Return the (X, Y) coordinate for the center point of the cell that contains the specified text.  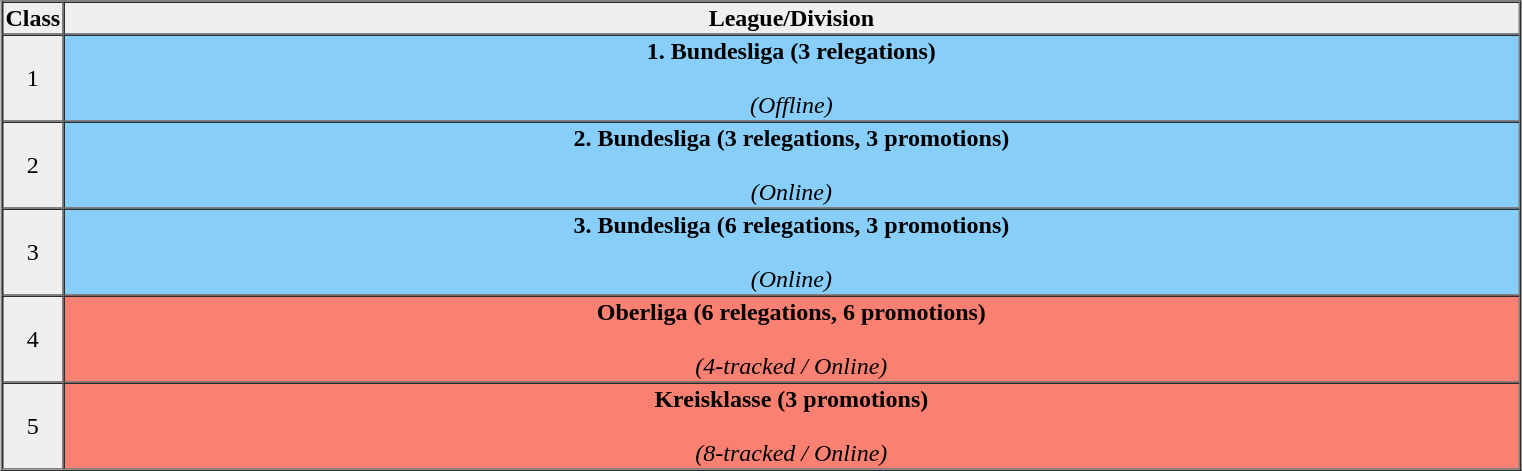
3. Bundesliga (6 relegations, 3 promotions)(Online) (791, 252)
4 (32, 340)
Oberliga (6 relegations, 6 promotions)(4-tracked / Online) (791, 340)
Kreisklasse (3 promotions)(8-tracked / Online) (791, 426)
3 (32, 252)
1. Bundesliga (3 relegations)(Offline) (791, 78)
5 (32, 426)
2. Bundesliga (3 relegations, 3 promotions)(Online) (791, 166)
League/Division (791, 18)
1 (32, 78)
Class (32, 18)
2 (32, 166)
